Scan for the cell matching the given text and deliver its (x, y) coordinate at center. 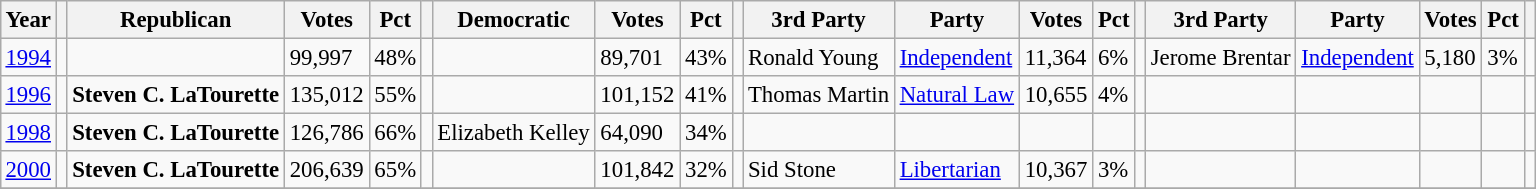
101,842 (638, 170)
99,997 (326, 57)
Elizabeth Kelley (514, 133)
Year (28, 20)
Libertarian (956, 170)
65% (395, 170)
34% (706, 133)
10,655 (1056, 95)
1994 (28, 57)
48% (395, 57)
Natural Law (956, 95)
1998 (28, 133)
Jerome Brentar (1220, 57)
55% (395, 95)
Thomas Martin (819, 95)
11,364 (1056, 57)
66% (395, 133)
32% (706, 170)
126,786 (326, 133)
135,012 (326, 95)
Republican (176, 20)
41% (706, 95)
1996 (28, 95)
Sid Stone (819, 170)
43% (706, 57)
2000 (28, 170)
101,152 (638, 95)
10,367 (1056, 170)
5,180 (1450, 57)
206,639 (326, 170)
89,701 (638, 57)
64,090 (638, 133)
6% (1114, 57)
Ronald Young (819, 57)
4% (1114, 95)
Democratic (514, 20)
